Return [x, y] of the center of cell containing provided text 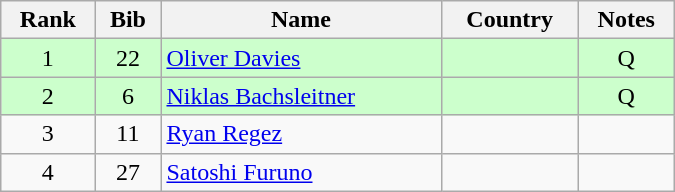
Country [510, 20]
Rank [48, 20]
22 [128, 58]
Oliver Davies [301, 58]
Ryan Regez [301, 134]
1 [48, 58]
2 [48, 96]
Bib [128, 20]
11 [128, 134]
Niklas Bachsleitner [301, 96]
6 [128, 96]
3 [48, 134]
Notes [626, 20]
27 [128, 172]
Name [301, 20]
Satoshi Furuno [301, 172]
4 [48, 172]
